Output the [x, y] coordinate of the center of the cell containing the given text.  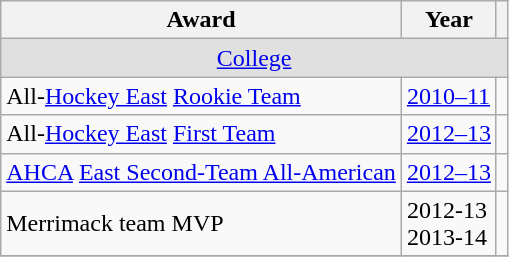
Merrimack team MVP [202, 224]
2012-132013-14 [448, 224]
2010–11 [448, 96]
Award [202, 20]
All-Hockey East First Team [202, 134]
Year [448, 20]
AHCA East Second-Team All-American [202, 172]
College [254, 58]
All-Hockey East Rookie Team [202, 96]
